Capture the cell that displays the provided text and extract its [X, Y] central coordinate. 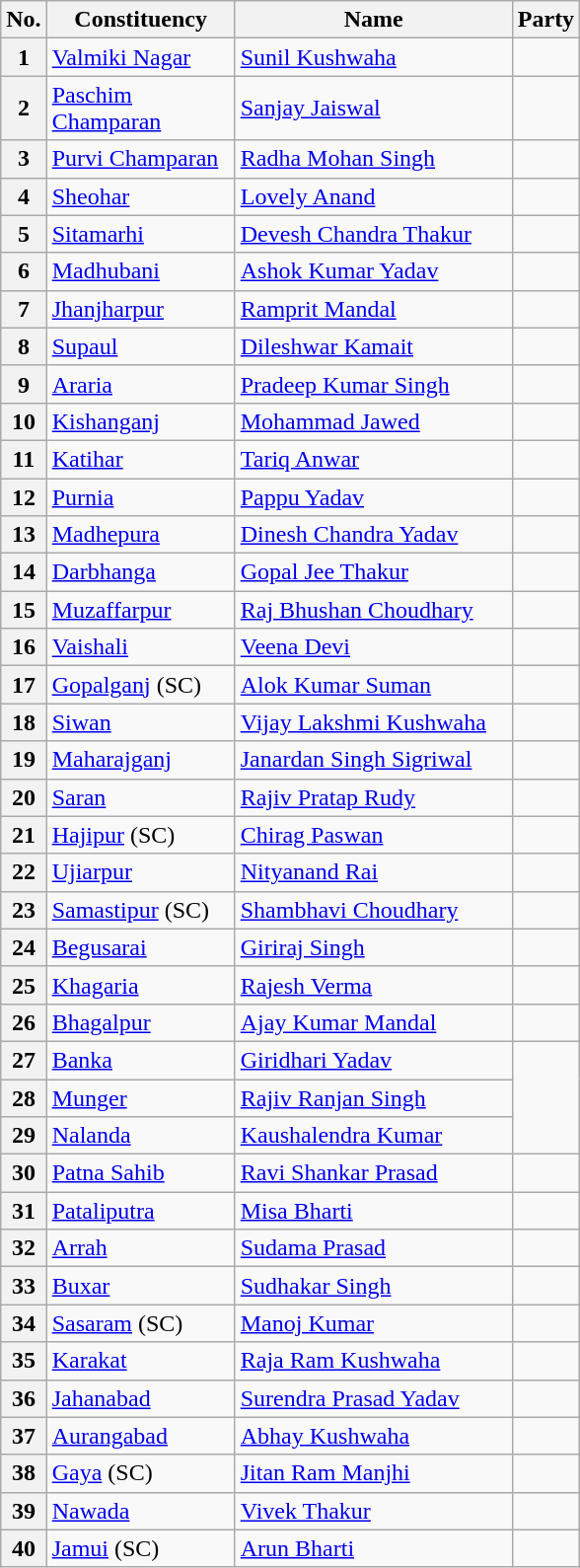
32 [24, 1248]
Hajipur (SC) [140, 835]
4 [24, 196]
31 [24, 1211]
Arrah [140, 1248]
Sasaram (SC) [140, 1323]
10 [24, 421]
Purvi Champaran [140, 159]
35 [24, 1361]
Devesh Chandra Thakur [373, 234]
No. [24, 20]
Patna Sahib [140, 1173]
Ramprit Mandal [373, 309]
Banka [140, 1060]
7 [24, 309]
Sheohar [140, 196]
Darbhanga [140, 572]
33 [24, 1286]
Munger [140, 1098]
3 [24, 159]
Rajesh Verma [373, 985]
11 [24, 459]
Giridhari Yadav [373, 1060]
5 [24, 234]
Ravi Shankar Prasad [373, 1173]
Raj Bhushan Choudhary [373, 610]
36 [24, 1398]
Janardan Singh Sigriwal [373, 760]
Name [373, 20]
Pataliputra [140, 1211]
13 [24, 535]
Raja Ram Kushwaha [373, 1361]
Shambhavi Choudhary [373, 910]
Kishanganj [140, 421]
Abhay Kushwaha [373, 1436]
37 [24, 1436]
Rajiv Pratap Rudy [373, 797]
Ajay Kumar Mandal [373, 1022]
Nalanda [140, 1136]
Jhanjharpur [140, 309]
8 [24, 346]
19 [24, 760]
Arun Bharti [373, 1548]
Paschim Champaran [140, 109]
Party [545, 20]
Misa Bharti [373, 1211]
Muzaffarpur [140, 610]
23 [24, 910]
22 [24, 872]
Gopalganj (SC) [140, 685]
Samastipur (SC) [140, 910]
Buxar [140, 1286]
Radha Mohan Singh [373, 159]
16 [24, 647]
30 [24, 1173]
38 [24, 1473]
Karakat [140, 1361]
12 [24, 496]
Vivek Thakur [373, 1511]
Vijay Lakshmi Kushwaha [373, 722]
Maharajganj [140, 760]
Sudhakar Singh [373, 1286]
Dinesh Chandra Yadav [373, 535]
Katihar [140, 459]
39 [24, 1511]
25 [24, 985]
Madhepura [140, 535]
Sanjay Jaiswal [373, 109]
Dileshwar Kamait [373, 346]
14 [24, 572]
Valmiki Nagar [140, 57]
Gaya (SC) [140, 1473]
20 [24, 797]
Rajiv Ranjan Singh [373, 1098]
34 [24, 1323]
Jahanabad [140, 1398]
Purnia [140, 496]
Jitan Ram Manjhi [373, 1473]
Supaul [140, 346]
2 [24, 109]
Vaishali [140, 647]
Giriraj Singh [373, 947]
Ashok Kumar Yadav [373, 271]
6 [24, 271]
Bhagalpur [140, 1022]
Pradeep Kumar Singh [373, 384]
Sitamarhi [140, 234]
26 [24, 1022]
Chirag Paswan [373, 835]
24 [24, 947]
Begusarai [140, 947]
Khagaria [140, 985]
Aurangabad [140, 1436]
1 [24, 57]
27 [24, 1060]
18 [24, 722]
Gopal Jee Thakur [373, 572]
Sunil Kushwaha [373, 57]
Tariq Anwar [373, 459]
9 [24, 384]
Manoj Kumar [373, 1323]
Saran [140, 797]
Madhubani [140, 271]
Kaushalendra Kumar [373, 1136]
Araria [140, 384]
15 [24, 610]
Constituency [140, 20]
Alok Kumar Suman [373, 685]
Siwan [140, 722]
Nityanand Rai [373, 872]
17 [24, 685]
Sudama Prasad [373, 1248]
28 [24, 1098]
29 [24, 1136]
40 [24, 1548]
Veena Devi [373, 647]
Nawada [140, 1511]
Lovely Anand [373, 196]
Mohammad Jawed [373, 421]
Jamui (SC) [140, 1548]
Ujiarpur [140, 872]
Surendra Prasad Yadav [373, 1398]
Pappu Yadav [373, 496]
21 [24, 835]
